Output the [X, Y] coordinate of the center of the cell containing the given text.  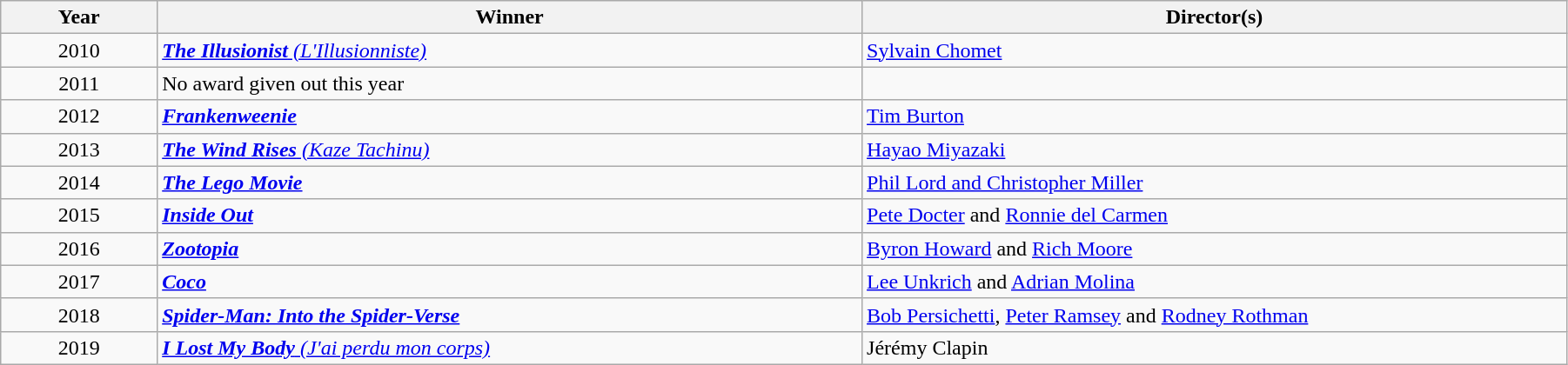
Sylvain Chomet [1215, 50]
Byron Howard and Rich Moore [1215, 249]
The Lego Movie [510, 182]
2015 [79, 216]
Hayao Miyazaki [1215, 149]
Pete Docter and Ronnie del Carmen [1215, 216]
2010 [79, 50]
2019 [79, 348]
The Wind Rises (Kaze Tachinu) [510, 149]
Director(s) [1215, 17]
2014 [79, 182]
Spider-Man: Into the Spider-Verse [510, 315]
Zootopia [510, 249]
2012 [79, 116]
2011 [79, 83]
2016 [79, 249]
No award given out this year [510, 83]
2018 [79, 315]
I Lost My Body (J'ai perdu mon corps) [510, 348]
Tim Burton [1215, 116]
Jérémy Clapin [1215, 348]
Phil Lord and Christopher Miller [1215, 182]
Frankenweenie [510, 116]
Lee Unkrich and Adrian Molina [1215, 282]
2017 [79, 282]
The Illusionist (L'Illusionniste) [510, 50]
Coco [510, 282]
Winner [510, 17]
2013 [79, 149]
Year [79, 17]
Inside Out [510, 216]
Bob Persichetti, Peter Ramsey and Rodney Rothman [1215, 315]
